Scan for the cell matching the given text and deliver its (X, Y) coordinate at center. 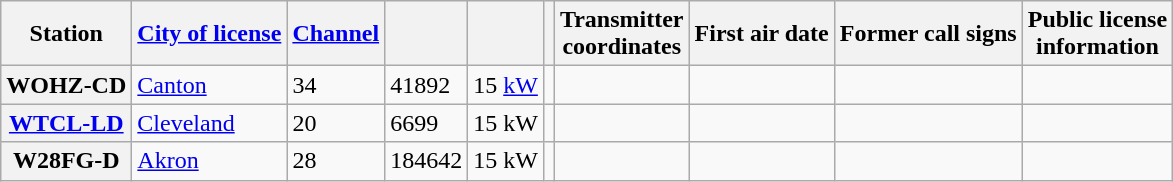
Akron (210, 161)
WOHZ-CD (66, 85)
Cleveland (210, 123)
20 (336, 123)
WTCL-LD (66, 123)
28 (336, 161)
Public licenseinformation (1097, 34)
Channel (336, 34)
41892 (426, 85)
6699 (426, 123)
34 (336, 85)
W28FG-D (66, 161)
City of license (210, 34)
Former call signs (928, 34)
Canton (210, 85)
184642 (426, 161)
First air date (762, 34)
Transmittercoordinates (622, 34)
Station (66, 34)
